From the cell containing the given text, extract its center point as [X, Y] coordinate. 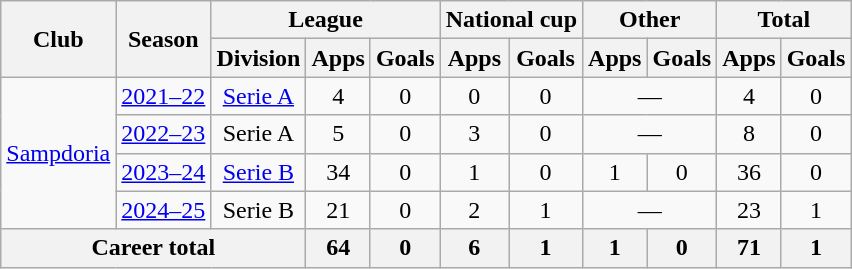
2024–25 [164, 210]
23 [749, 210]
Division [258, 58]
Career total [154, 248]
Other [650, 20]
21 [338, 210]
64 [338, 248]
2021–22 [164, 96]
3 [474, 134]
National cup [511, 20]
5 [338, 134]
6 [474, 248]
34 [338, 172]
71 [749, 248]
Season [164, 39]
36 [749, 172]
8 [749, 134]
Club [58, 39]
2023–24 [164, 172]
2022–23 [164, 134]
League [326, 20]
2 [474, 210]
Total [784, 20]
Sampdoria [58, 153]
